For the text-containing cell, return its midpoint in [x, y] coordinate format. 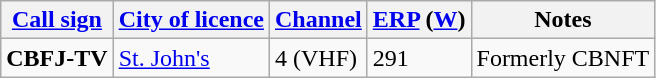
Formerly CBNFT [563, 58]
Channel [319, 20]
Call sign [57, 20]
291 [419, 58]
ERP (W) [419, 20]
4 (VHF) [319, 58]
City of licence [191, 20]
CBFJ-TV [57, 58]
St. John's [191, 58]
Notes [563, 20]
